Capture the cell that displays the provided text and extract its [x, y] central coordinate. 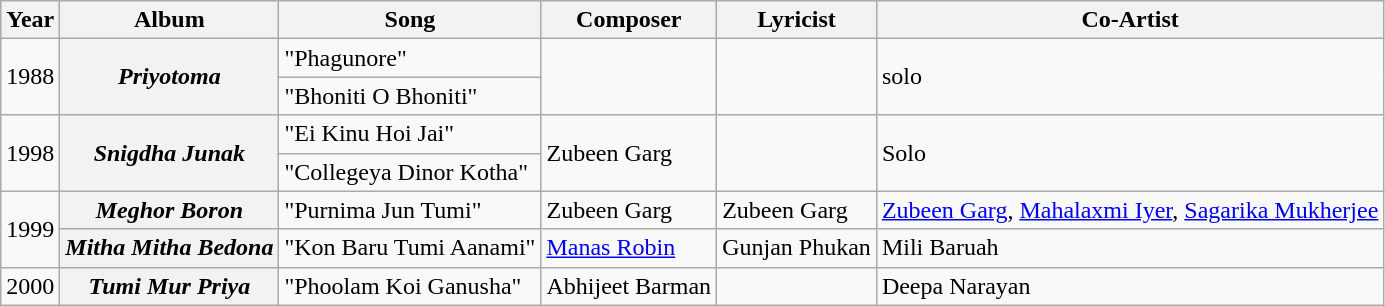
Abhijeet Barman [629, 286]
Snigdha Junak [170, 153]
"Ei Kinu Hoi Jai" [410, 134]
Zubeen Garg, Mahalaxmi Iyer, Sagarika Mukherjee [1130, 210]
Year [30, 20]
Priyotoma [170, 77]
Co-Artist [1130, 20]
Tumi Mur Priya [170, 286]
Meghor Boron [170, 210]
Song [410, 20]
"Bhoniti O Bhoniti" [410, 96]
Deepa Narayan [1130, 286]
"Collegeya Dinor Kotha" [410, 172]
"Kon Baru Tumi Aanami" [410, 248]
Mitha Mitha Bedona [170, 248]
"Phagunore" [410, 58]
Album [170, 20]
Lyricist [797, 20]
solo [1130, 77]
Manas Robin [629, 248]
Solo [1130, 153]
1988 [30, 77]
"Purnima Jun Tumi" [410, 210]
Gunjan Phukan [797, 248]
1998 [30, 153]
2000 [30, 286]
Mili Baruah [1130, 248]
"Phoolam Koi Ganusha" [410, 286]
Composer [629, 20]
1999 [30, 229]
